Scan for the cell matching the given text and deliver its (X, Y) coordinate at center. 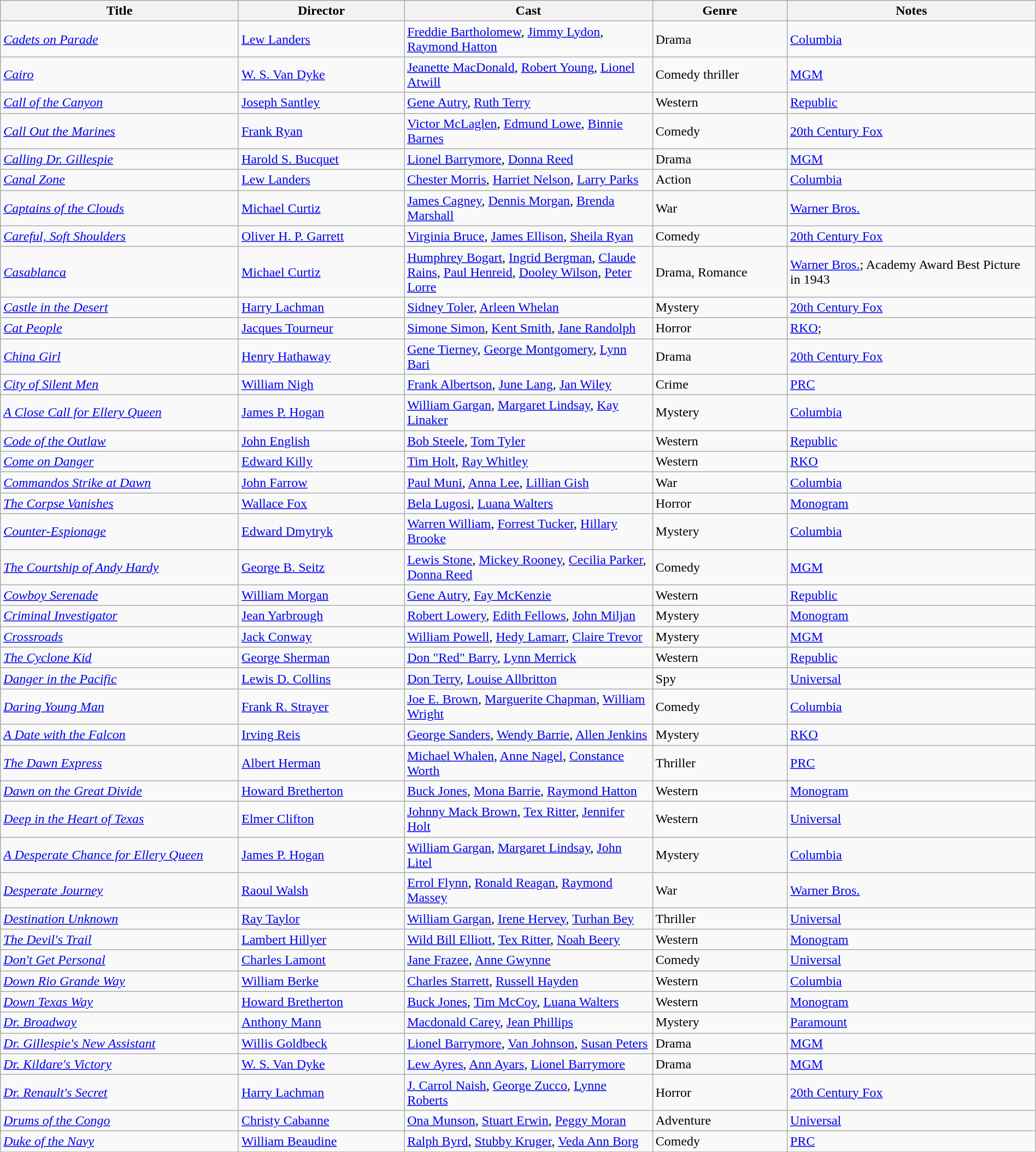
Comedy thriller (720, 74)
Castle in the Desert (120, 307)
Gene Tierney, George Montgomery, Lynn Bari (529, 356)
Lionel Barrymore, Donna Reed (529, 159)
Lambert Hillyer (321, 939)
Commandos Strike at Dawn (120, 483)
Irving Reis (321, 734)
Captains of the Clouds (120, 208)
Charles Starrett, Russell Hayden (529, 981)
Notes (911, 11)
Albert Herman (321, 763)
A Desperate Chance for Ellery Queen (120, 855)
Lewis D. Collins (321, 678)
Virginia Bruce, James Ellison, Sheila Ryan (529, 236)
Edward Killy (321, 462)
George Sanders, Wendy Barrie, Allen Jenkins (529, 734)
Don "Red" Barry, Lynn Merrick (529, 657)
A Date with the Falcon (120, 734)
Counter-Espionage (120, 531)
Edward Dmytryk (321, 531)
Warner Bros.; Academy Award Best Picture in 1943 (911, 272)
Spy (720, 678)
Christy Cabanne (321, 1120)
William Berke (321, 981)
Paramount (911, 1022)
Chester Morris, Harriet Nelson, Larry Parks (529, 180)
Action (720, 180)
Joe E. Brown, Marguerite Chapman, William Wright (529, 706)
William Gargan, Margaret Lindsay, Kay Linaker (529, 413)
Sidney Toler, Arleen Whelan (529, 307)
Henry Hathaway (321, 356)
George Sherman (321, 657)
Bob Steele, Tom Tyler (529, 441)
The Cyclone Kid (120, 657)
William Beaudine (321, 1141)
Frank Albertson, June Lang, Jan Wiley (529, 385)
Call of the Canyon (120, 103)
John Farrow (321, 483)
Drums of the Congo (120, 1120)
Desperate Journey (120, 891)
Oliver H. P. Garrett (321, 236)
Don Terry, Louise Allbritton (529, 678)
Call Out the Marines (120, 131)
Victor McLaglen, Edmund Lowe, Binnie Barnes (529, 131)
Danger in the Pacific (120, 678)
Come on Danger (120, 462)
The Corpse Vanishes (120, 503)
Elmer Clifton (321, 820)
Buck Jones, Tim McCoy, Luana Walters (529, 1002)
Buck Jones, Mona Barrie, Raymond Hatton (529, 791)
Macdonald Carey, Jean Phillips (529, 1022)
Casablanca (120, 272)
Simone Simon, Kent Smith, Jane Randolph (529, 328)
Genre (720, 11)
Cairo (120, 74)
Gene Autry, Ruth Terry (529, 103)
Dr. Gillespie's New Assistant (120, 1043)
Cat People (120, 328)
Don't Get Personal (120, 960)
Lewis Stone, Mickey Rooney, Cecilia Parker, Donna Reed (529, 567)
Ray Taylor (321, 919)
Raoul Walsh (321, 891)
The Devil's Trail (120, 939)
Dr. Broadway (120, 1022)
James Cagney, Dennis Morgan, Brenda Marshall (529, 208)
J. Carrol Naish, George Zucco, Lynne Roberts (529, 1092)
Harold S. Bucquet (321, 159)
Errol Flynn, Ronald Reagan, Raymond Massey (529, 891)
Criminal Investigator (120, 616)
Jack Conway (321, 637)
Dawn on the Great Divide (120, 791)
Lionel Barrymore, Van Johnson, Susan Peters (529, 1043)
Cowboy Serenade (120, 595)
Jean Yarbrough (321, 616)
Deep in the Heart of Texas (120, 820)
William Nigh (321, 385)
Canal Zone (120, 180)
Code of the Outlaw (120, 441)
John English (321, 441)
Dr. Renault's Secret (120, 1092)
William Gargan, Irene Hervey, Turhan Bey (529, 919)
William Powell, Hedy Lamarr, Claire Trevor (529, 637)
Jane Frazee, Anne Gwynne (529, 960)
Jeanette MacDonald, Robert Young, Lionel Atwill (529, 74)
William Gargan, Margaret Lindsay, John Litel (529, 855)
Down Texas Way (120, 1002)
Destination Unknown (120, 919)
Freddie Bartholomew, Jimmy Lydon, Raymond Hatton (529, 39)
Ralph Byrd, Stubby Kruger, Veda Ann Borg (529, 1141)
William Morgan (321, 595)
Jacques Tourneur (321, 328)
Gene Autry, Fay McKenzie (529, 595)
Title (120, 11)
Wild Bill Elliott, Tex Ritter, Noah Beery (529, 939)
Frank Ryan (321, 131)
China Girl (120, 356)
Director (321, 11)
Cast (529, 11)
Robert Lowery, Edith Fellows, John Miljan (529, 616)
Crime (720, 385)
Charles Lamont (321, 960)
Lew Ayres, Ann Ayars, Lionel Barrymore (529, 1064)
Cadets on Parade (120, 39)
Duke of the Navy (120, 1141)
Johnny Mack Brown, Tex Ritter, Jennifer Holt (529, 820)
Calling Dr. Gillespie (120, 159)
Down Rio Grande Way (120, 981)
A Close Call for Ellery Queen (120, 413)
Tim Holt, Ray Whitley (529, 462)
RKO; (911, 328)
Wallace Fox (321, 503)
Bela Lugosi, Luana Walters (529, 503)
Ona Munson, Stuart Erwin, Peggy Moran (529, 1120)
George B. Seitz (321, 567)
Drama, Romance (720, 272)
The Dawn Express (120, 763)
Humphrey Bogart, Ingrid Bergman, Claude Rains, Paul Henreid, Dooley Wilson, Peter Lorre (529, 272)
Crossroads (120, 637)
Anthony Mann (321, 1022)
Michael Whalen, Anne Nagel, Constance Worth (529, 763)
Warren William, Forrest Tucker, Hillary Brooke (529, 531)
Adventure (720, 1120)
Daring Young Man (120, 706)
Frank R. Strayer (321, 706)
Joseph Santley (321, 103)
City of Silent Men (120, 385)
The Courtship of Andy Hardy (120, 567)
Paul Muni, Anna Lee, Lillian Gish (529, 483)
Willis Goldbeck (321, 1043)
Dr. Kildare's Victory (120, 1064)
Careful, Soft Shoulders (120, 236)
